For the text-containing cell, return its midpoint in (X, Y) coordinate format. 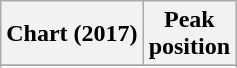
Chart (2017) (72, 34)
Peak position (189, 34)
